Pinpoint the cell where the given text exists, returning its [x, y] midpoint coordinate. 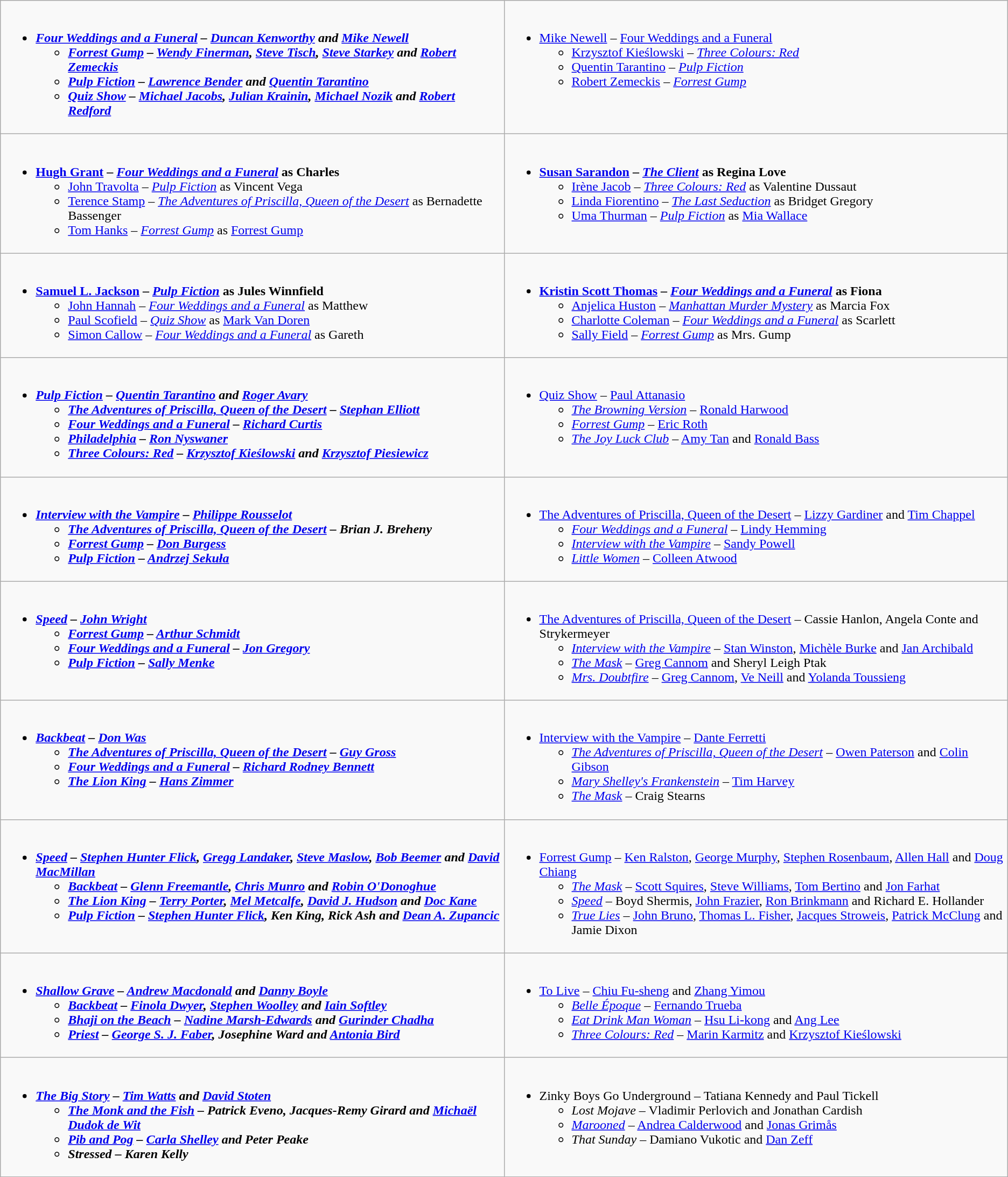
Speed – John WrightForrest Gump – Arthur SchmidtFour Weddings and a Funeral – Jon GregoryPulp Fiction – Sally Menke [252, 641]
Quiz Show – Paul AttanasioThe Browning Version – Ronald HarwoodForrest Gump – Eric RothThe Joy Luck Club – Amy Tan and Ronald Bass [756, 417]
Mike Newell – Four Weddings and a FuneralKrzysztof Kieślowski – Three Colours: RedQuentin Tarantino – Pulp FictionRobert Zemeckis – Forrest Gump [756, 67]
